Search for the cell housing the specified text and yield its [X, Y] center coordinate. 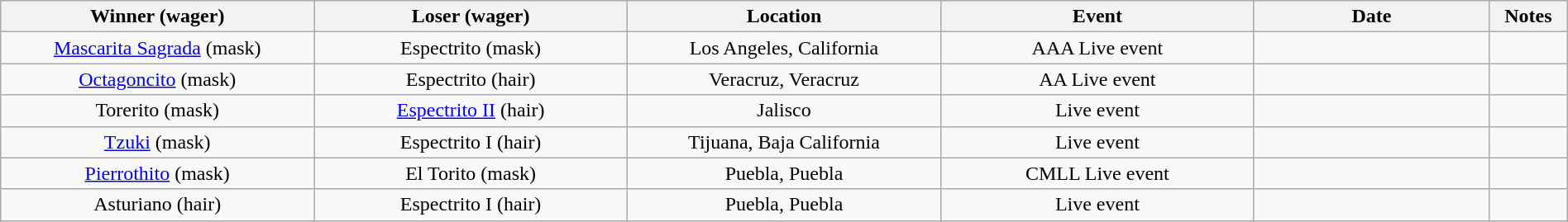
Torerito (mask) [157, 111]
Loser (wager) [471, 17]
Espectrito (hair) [471, 79]
Pierrothito (mask) [157, 173]
Location [784, 17]
Mascarita Sagrada (mask) [157, 48]
Los Angeles, California [784, 48]
AAA Live event [1097, 48]
Tijuana, Baja California [784, 142]
Espectrito (mask) [471, 48]
CMLL Live event [1097, 173]
Asturiano (hair) [157, 205]
Notes [1528, 17]
AA Live event [1097, 79]
Jalisco [784, 111]
Octagoncito (mask) [157, 79]
Veracruz, Veracruz [784, 79]
Espectrito II (hair) [471, 111]
El Torito (mask) [471, 173]
Date [1371, 17]
Tzuki (mask) [157, 142]
Winner (wager) [157, 17]
Event [1097, 17]
